Pinpoint the cell where the given text exists, returning its (X, Y) midpoint coordinate. 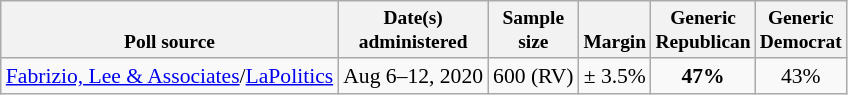
± 3.5% (615, 76)
GenericRepublican (703, 30)
600 (RV) (534, 76)
Samplesize (534, 30)
GenericDemocrat (800, 30)
43% (800, 76)
Fabrizio, Lee & Associates/LaPolitics (170, 76)
Aug 6–12, 2020 (413, 76)
Margin (615, 30)
47% (703, 76)
Date(s)administered (413, 30)
Poll source (170, 30)
